Determine the [X, Y] coordinate at the center of the cell enclosing the given text.  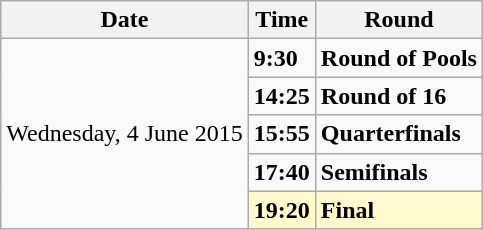
Quarterfinals [398, 134]
Date [125, 20]
Wednesday, 4 June 2015 [125, 134]
Round [398, 20]
14:25 [282, 96]
Time [282, 20]
Semifinals [398, 172]
17:40 [282, 172]
Round of 16 [398, 96]
Final [398, 210]
19:20 [282, 210]
9:30 [282, 58]
15:55 [282, 134]
Round of Pools [398, 58]
